Output the [X, Y] coordinate of the center of the cell containing the given text.  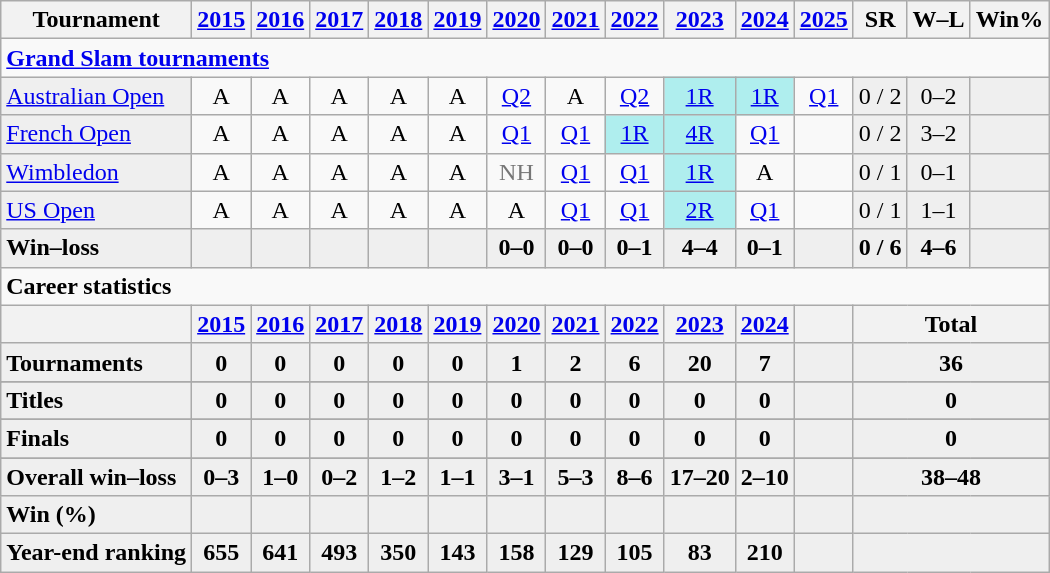
French Open [96, 134]
Tournaments [96, 362]
Career statistics [525, 286]
641 [280, 553]
Overall win–loss [96, 477]
Tournament [96, 20]
38–48 [950, 477]
3–1 [516, 477]
4–4 [700, 248]
Australian Open [96, 96]
36 [950, 362]
Year-end ranking [96, 553]
Wimbledon [96, 172]
17–20 [700, 477]
3–2 [938, 134]
1–2 [398, 477]
1–0 [280, 477]
8–6 [634, 477]
5–3 [576, 477]
Win% [1010, 20]
Titles [96, 400]
493 [340, 553]
Win (%) [96, 515]
Finals [96, 438]
129 [576, 553]
105 [634, 553]
W–L [938, 20]
Win–loss [96, 248]
4R [700, 134]
NH [516, 172]
655 [222, 553]
4–6 [938, 248]
20 [700, 362]
Grand Slam tournaments [525, 58]
210 [764, 553]
7 [764, 362]
158 [516, 553]
2–10 [764, 477]
0 / 6 [880, 248]
SR [880, 20]
2 [576, 362]
Total [950, 324]
2025 [824, 20]
6 [634, 362]
2R [700, 210]
1 [516, 362]
US Open [96, 210]
350 [398, 553]
83 [700, 553]
0–3 [222, 477]
143 [458, 553]
